Determine the [X, Y] coordinate at the center of the cell enclosing the given text.  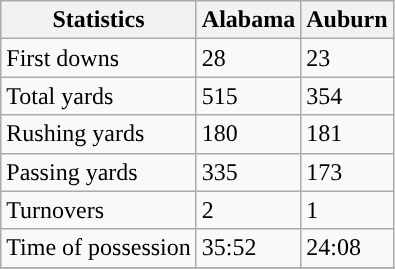
173 [347, 172]
354 [347, 96]
335 [248, 172]
180 [248, 134]
Turnovers [99, 210]
2 [248, 210]
23 [347, 58]
Passing yards [99, 172]
Total yards [99, 96]
First downs [99, 58]
Time of possession [99, 248]
181 [347, 134]
Alabama [248, 20]
35:52 [248, 248]
24:08 [347, 248]
Statistics [99, 20]
1 [347, 210]
28 [248, 58]
515 [248, 96]
Auburn [347, 20]
Rushing yards [99, 134]
